Identify which cell holds the provided text, then report its (X, Y) central coordinate. 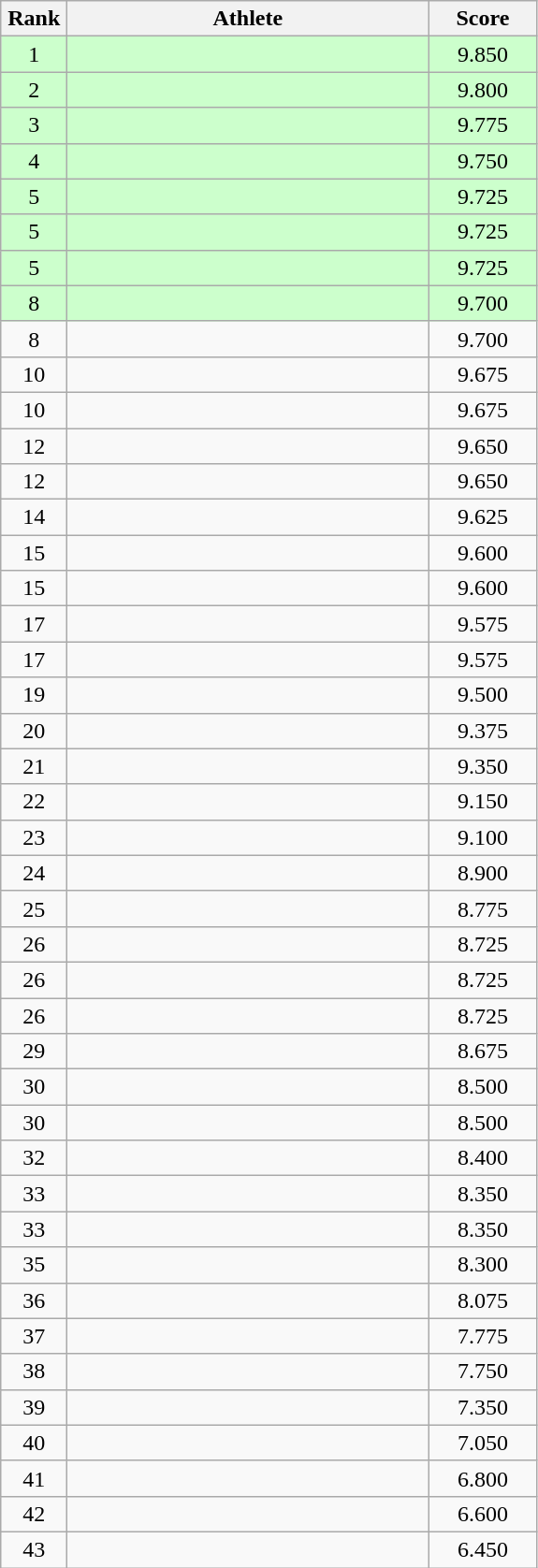
19 (34, 695)
Athlete (248, 19)
7.750 (483, 1372)
24 (34, 873)
6.600 (483, 1514)
Score (483, 19)
3 (34, 125)
Rank (34, 19)
39 (34, 1407)
9.775 (483, 125)
9.500 (483, 695)
9.150 (483, 802)
41 (34, 1478)
40 (34, 1443)
21 (34, 766)
22 (34, 802)
8.300 (483, 1265)
14 (34, 517)
9.750 (483, 161)
7.775 (483, 1336)
9.375 (483, 731)
29 (34, 1052)
8.075 (483, 1300)
6.450 (483, 1549)
9.800 (483, 90)
9.850 (483, 54)
37 (34, 1336)
8.900 (483, 873)
8.675 (483, 1052)
32 (34, 1158)
7.050 (483, 1443)
6.800 (483, 1478)
36 (34, 1300)
9.100 (483, 837)
42 (34, 1514)
8.400 (483, 1158)
1 (34, 54)
25 (34, 908)
4 (34, 161)
38 (34, 1372)
23 (34, 837)
2 (34, 90)
20 (34, 731)
43 (34, 1549)
7.350 (483, 1407)
9.625 (483, 517)
9.350 (483, 766)
8.775 (483, 908)
35 (34, 1265)
